Search for the cell housing the specified text and yield its (x, y) center coordinate. 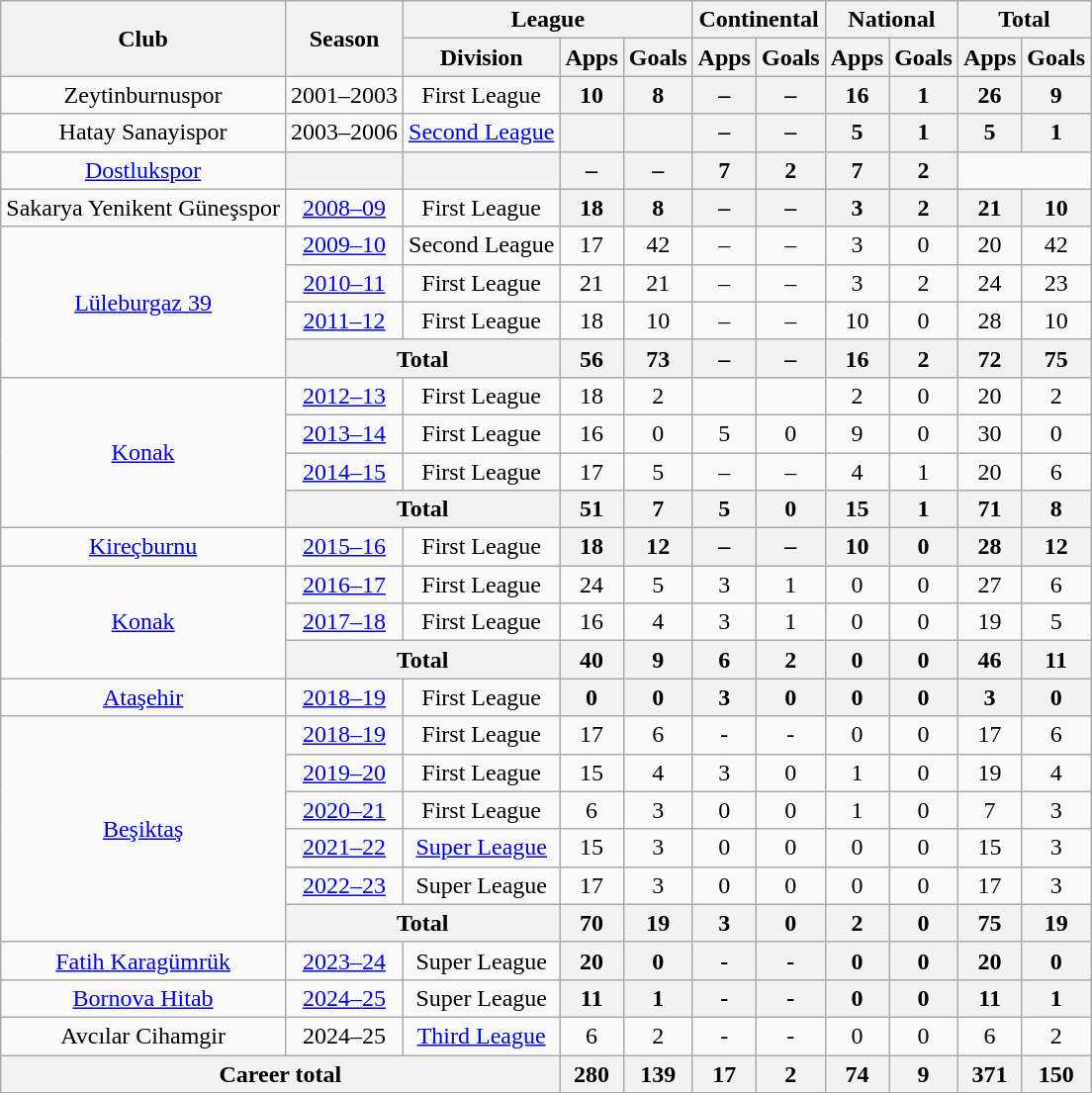
40 (591, 660)
46 (989, 660)
2019–20 (344, 773)
2012–13 (344, 396)
Dostlukspor (143, 170)
2010–11 (344, 283)
2017–18 (344, 622)
Sakarya Yenikent Güneşspor (143, 208)
Kireçburnu (143, 547)
Zeytinburnuspor (143, 95)
2023–24 (344, 960)
Beşiktaş (143, 829)
72 (989, 358)
2011–12 (344, 320)
Season (344, 39)
26 (989, 95)
71 (989, 509)
30 (989, 433)
2013–14 (344, 433)
National (891, 20)
Fatih Karagümrük (143, 960)
2009–10 (344, 245)
74 (857, 1073)
Ataşehir (143, 697)
Third League (482, 1036)
2001–2003 (344, 95)
League (548, 20)
2016–17 (344, 585)
Lüleburgaz 39 (143, 302)
2015–16 (344, 547)
73 (658, 358)
Bornova Hitab (143, 998)
2008–09 (344, 208)
Hatay Sanayispor (143, 133)
70 (591, 923)
2022–23 (344, 885)
56 (591, 358)
2020–21 (344, 810)
27 (989, 585)
2014–15 (344, 472)
371 (989, 1073)
Club (143, 39)
23 (1056, 283)
139 (658, 1073)
Career total (281, 1073)
51 (591, 509)
2021–22 (344, 848)
Division (482, 57)
2003–2006 (344, 133)
Avcılar Cihamgir (143, 1036)
280 (591, 1073)
Continental (759, 20)
150 (1056, 1073)
